Locate the cell with the specified text and output its (X, Y) center coordinate. 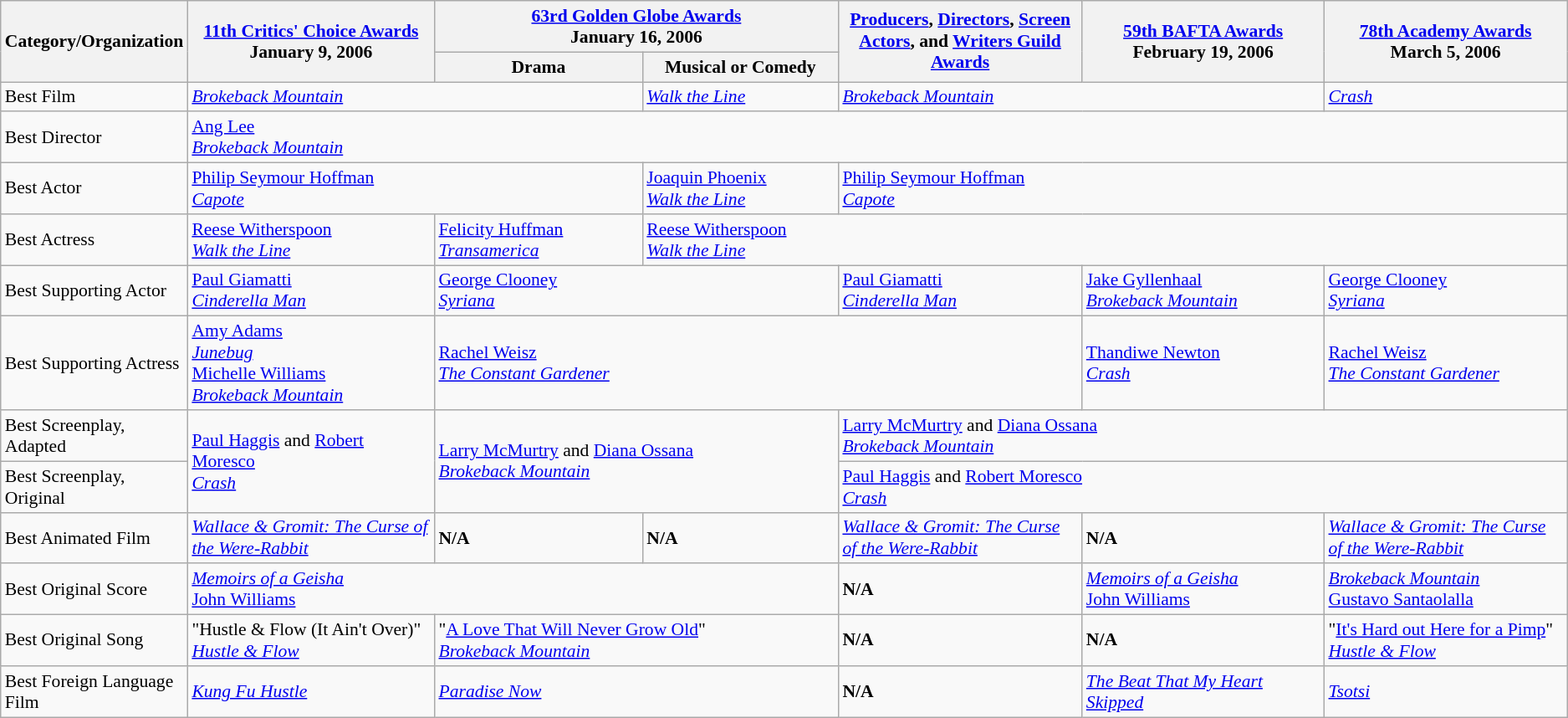
Paradise Now (636, 691)
Jake GyllenhaalBrokeback Mountain (1203, 291)
Category/Organization (94, 42)
Best Supporting Actor (94, 291)
11th Critics' Choice AwardsJanuary 9, 2006 (311, 42)
Best Actress (94, 239)
Thandiwe NewtonCrash (1203, 363)
Felicity HuffmanTransamerica (539, 239)
"It's Hard out Here for a Pimp"Hustle & Flow (1445, 641)
78th Academy AwardsMarch 5, 2006 (1445, 42)
Drama (539, 67)
Best Director (94, 137)
Best Foreign Language Film (94, 691)
Brokeback MountainGustavo Santaolalla (1445, 589)
59th BAFTA AwardsFebruary 19, 2006 (1203, 42)
Musical or Comedy (740, 67)
63rd Golden Globe AwardsJanuary 16, 2006 (636, 27)
"A Love That Will Never Grow Old"Brokeback Mountain (636, 641)
Best Screenplay, Adapted (94, 435)
Best Actor (94, 189)
Kung Fu Hustle (311, 691)
Crash (1445, 97)
Tsotsi (1445, 691)
Joaquin PhoenixWalk the Line (740, 189)
Best Animated Film (94, 537)
Amy AdamsJunebugMichelle WilliamsBrokeback Mountain (311, 363)
Best Original Song (94, 641)
Producers, Directors, Screen Actors, and Writers Guild Awards (960, 42)
The Beat That My Heart Skipped (1203, 691)
Ang LeeBrokeback Mountain (876, 137)
Walk the Line (740, 97)
Best Supporting Actress (94, 363)
Best Original Score (94, 589)
"Hustle & Flow (It Ain't Over)"Hustle & Flow (311, 641)
Best Screenplay, Original (94, 487)
Best Film (94, 97)
